Detect which cell encompasses the target text, then output its (x, y) center coordinate. 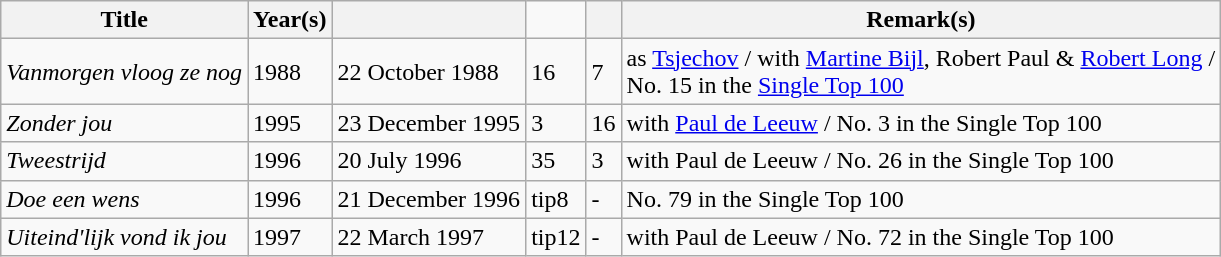
Title (124, 20)
20 July 1996 (429, 161)
tip12 (556, 237)
with Paul de Leeuw / No. 26 in the Single Top 100 (921, 161)
Year(s) (290, 20)
No. 79 in the Single Top 100 (921, 199)
22 March 1997 (429, 237)
Uiteind'lijk vond ik jou (124, 237)
Remark(s) (921, 20)
tip8 (556, 199)
35 (556, 161)
7 (604, 72)
with Paul de Leeuw / No. 3 in the Single Top 100 (921, 123)
Tweestrijd (124, 161)
Zonder jou (124, 123)
21 December 1996 (429, 199)
as Tsjechov / with Martine Bijl, Robert Paul & Robert Long / No. 15 in the Single Top 100 (921, 72)
23 December 1995 (429, 123)
1988 (290, 72)
1995 (290, 123)
Doe een wens (124, 199)
1997 (290, 237)
22 October 1988 (429, 72)
Vanmorgen vloog ze nog (124, 72)
with Paul de Leeuw / No. 72 in the Single Top 100 (921, 237)
